Pinpoint the cell where the given text exists, returning its (x, y) midpoint coordinate. 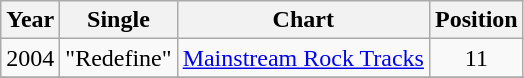
Chart (303, 20)
Single (118, 20)
Mainstream Rock Tracks (303, 58)
Position (476, 20)
"Redefine" (118, 58)
11 (476, 58)
2004 (30, 58)
Year (30, 20)
